Extract the [x, y] coordinate from the center of the cell holding the provided text.  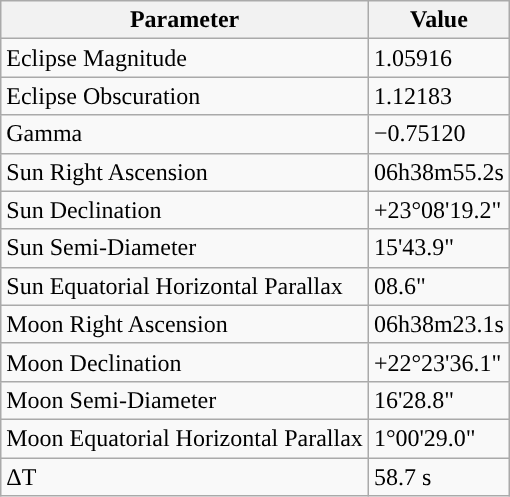
06h38m23.1s [438, 324]
Eclipse Obscuration [185, 96]
Eclipse Magnitude [185, 58]
Parameter [185, 20]
16'28.8" [438, 400]
Moon Right Ascension [185, 324]
+23°08'19.2" [438, 210]
Gamma [185, 134]
Sun Right Ascension [185, 172]
08.6" [438, 286]
ΔT [185, 477]
Sun Semi-Diameter [185, 248]
Sun Equatorial Horizontal Parallax [185, 286]
1.12183 [438, 96]
+22°23'36.1" [438, 362]
1.05916 [438, 58]
1°00'29.0" [438, 438]
Sun Declination [185, 210]
58.7 s [438, 477]
15'43.9" [438, 248]
06h38m55.2s [438, 172]
Value [438, 20]
Moon Declination [185, 362]
−0.75120 [438, 134]
Moon Semi-Diameter [185, 400]
Moon Equatorial Horizontal Parallax [185, 438]
